Return (x, y) of the center of cell containing provided text 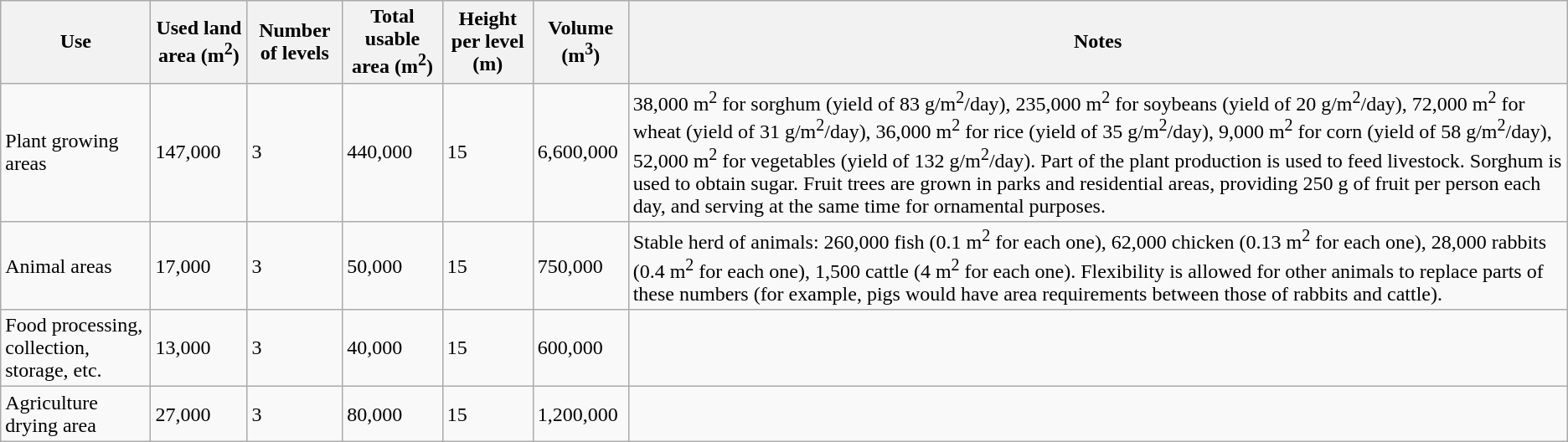
147,000 (199, 152)
50,000 (392, 266)
40,000 (392, 348)
Total usable area (m2) (392, 42)
750,000 (580, 266)
Animal areas (75, 266)
27,000 (199, 414)
17,000 (199, 266)
Plant growing areas (75, 152)
Volume (m3) (580, 42)
6,600,000 (580, 152)
Food processing, collection, storage, etc. (75, 348)
Number of levels (295, 42)
440,000 (392, 152)
Height per level (m) (487, 42)
1,200,000 (580, 414)
Agriculture drying area (75, 414)
80,000 (392, 414)
Used land area (m2) (199, 42)
13,000 (199, 348)
Notes (1097, 42)
600,000 (580, 348)
Use (75, 42)
